From the cell containing the given text, extract its center point as (X, Y) coordinate. 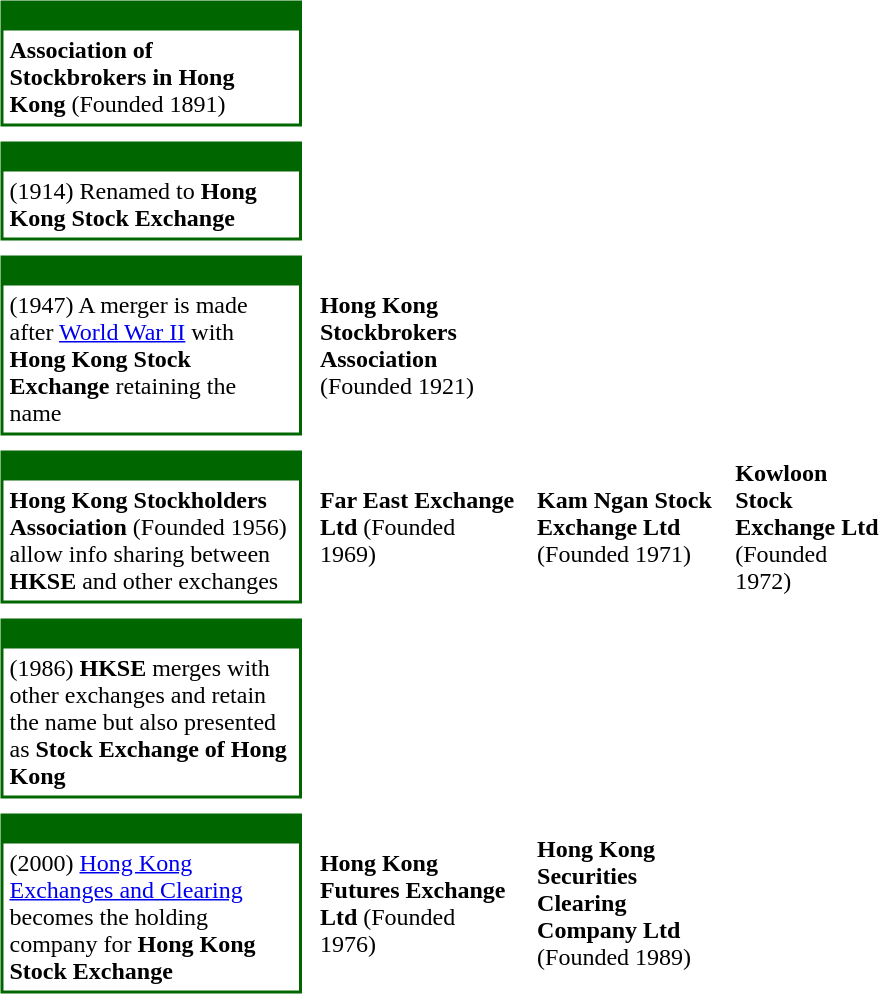
Kam Ngan Stock Exchange Ltd (Founded 1971) (626, 526)
Hong Kong Futures Exchange Ltd (Founded 1976) (418, 904)
Hong Kong Stockbrokers Association (Founded 1921) (418, 346)
Hong Kong Securities Clearing Company Ltd (Founded 1989) (626, 904)
Far East Exchange Ltd (Founded 1969) (418, 526)
